Determine the (x, y) coordinate at the center of the cell enclosing the given text.  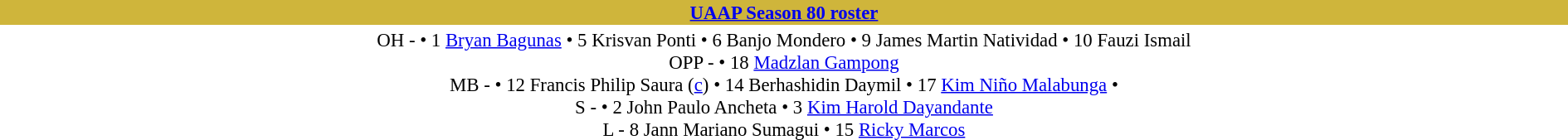
UAAP Season 80 roster (784, 12)
